Scan for the cell matching the given text and deliver its [X, Y] coordinate at center. 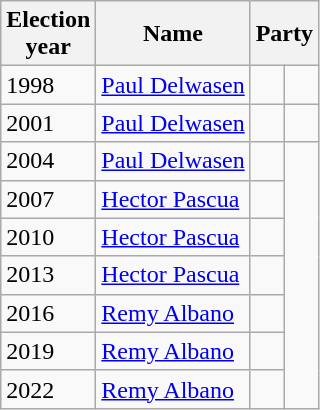
2013 [48, 275]
Name [173, 34]
2016 [48, 313]
2004 [48, 161]
2010 [48, 237]
2019 [48, 351]
2022 [48, 389]
2007 [48, 199]
Electionyear [48, 34]
1998 [48, 85]
Party [284, 34]
2001 [48, 123]
